Pinpoint the cell where the given text exists, returning its [X, Y] midpoint coordinate. 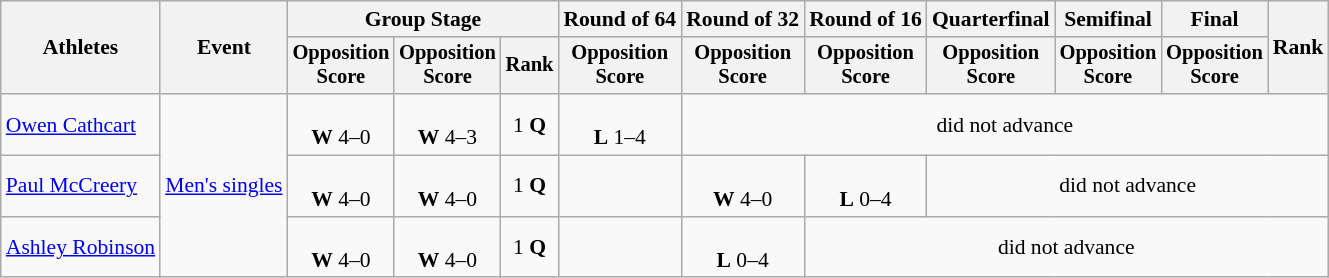
Event [224, 48]
Quarterfinal [991, 19]
Owen Cathcart [80, 124]
Round of 64 [620, 19]
Men's singles [224, 186]
Athletes [80, 48]
Round of 16 [866, 19]
Group Stage [424, 19]
Semifinal [1108, 19]
W 4–3 [448, 124]
L 1–4 [620, 124]
Ashley Robinson [80, 248]
Round of 32 [742, 19]
Paul McCreery [80, 186]
Final [1214, 19]
